Find where the given text appears and provide that cell's center as (x, y) coordinate. 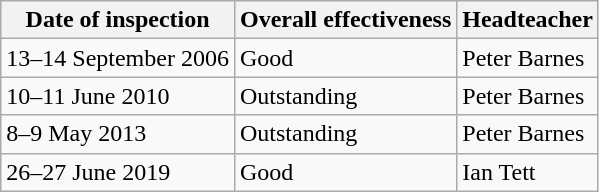
13–14 September 2006 (118, 58)
Headteacher (528, 20)
Overall effectiveness (345, 20)
Ian Tett (528, 172)
10–11 June 2010 (118, 96)
26–27 June 2019 (118, 172)
Date of inspection (118, 20)
8–9 May 2013 (118, 134)
